Locate the cell with the specified text and output its (X, Y) center coordinate. 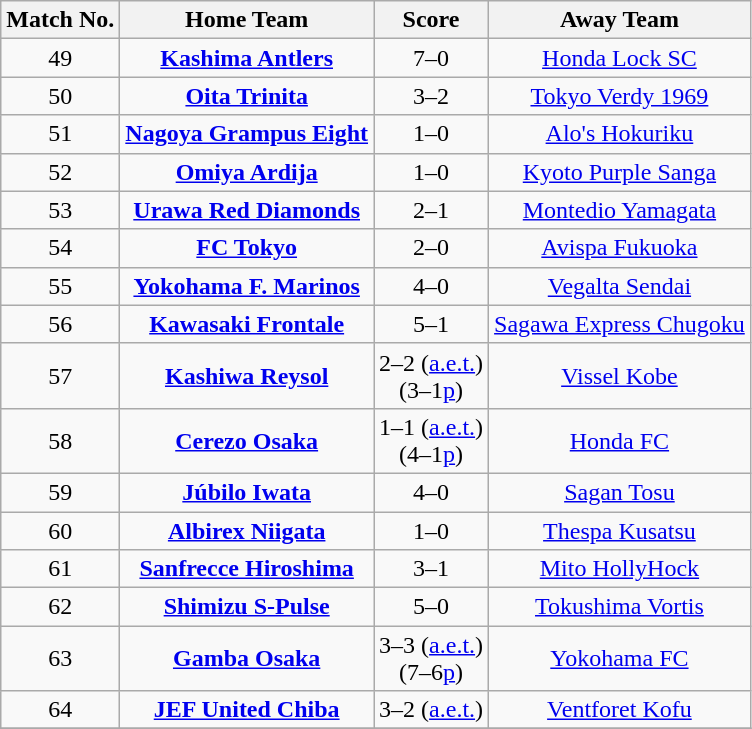
Home Team (247, 20)
Ventforet Kofu (620, 710)
Albirex Niigata (247, 531)
Score (432, 20)
Sagan Tosu (620, 492)
5–1 (432, 324)
56 (60, 324)
FC Tokyo (247, 248)
Kashima Antlers (247, 58)
Sanfrecce Hiroshima (247, 569)
Gamba Osaka (247, 658)
Urawa Red Diamonds (247, 210)
51 (60, 134)
Júbilo Iwata (247, 492)
3–1 (432, 569)
57 (60, 376)
Sagawa Express Chugoku (620, 324)
Oita Trinita (247, 96)
60 (60, 531)
Match No. (60, 20)
Shimizu S-Pulse (247, 607)
7–0 (432, 58)
3–3 (a.e.t.)(7–6p) (432, 658)
Thespa Kusatsu (620, 531)
2–0 (432, 248)
63 (60, 658)
58 (60, 440)
5–0 (432, 607)
49 (60, 58)
Honda Lock SC (620, 58)
61 (60, 569)
54 (60, 248)
62 (60, 607)
53 (60, 210)
59 (60, 492)
Tokushima Vortis (620, 607)
Alo's Hokuriku (620, 134)
Vissel Kobe (620, 376)
50 (60, 96)
2–1 (432, 210)
JEF United Chiba (247, 710)
64 (60, 710)
Montedio Yamagata (620, 210)
Vegalta Sendai (620, 286)
55 (60, 286)
Mito HollyHock (620, 569)
Omiya Ardija (247, 172)
Avispa Fukuoka (620, 248)
3–2 (a.e.t.) (432, 710)
Cerezo Osaka (247, 440)
Kyoto Purple Sanga (620, 172)
Yokohama F. Marinos (247, 286)
3–2 (432, 96)
Tokyo Verdy 1969 (620, 96)
Honda FC (620, 440)
Kawasaki Frontale (247, 324)
Kashiwa Reysol (247, 376)
Yokohama FC (620, 658)
Away Team (620, 20)
1–1 (a.e.t.)(4–1p) (432, 440)
52 (60, 172)
2–2 (a.e.t.)(3–1p) (432, 376)
Nagoya Grampus Eight (247, 134)
